Determine the (x, y) coordinate at the center of the cell enclosing the given text.  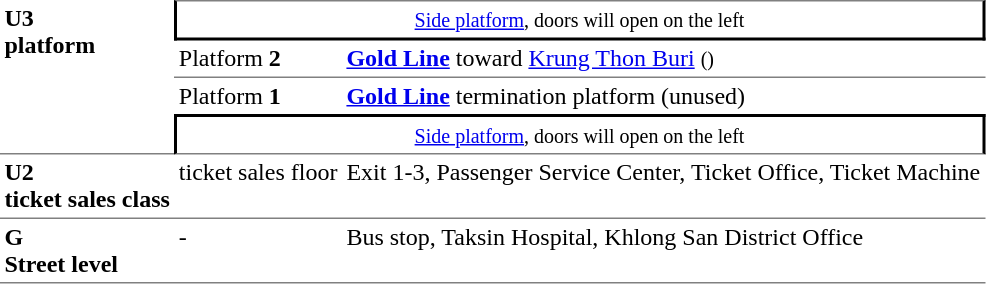
ticket sales floor (258, 186)
Gold Line termination platform (unused) (664, 96)
Platform 1 (258, 96)
Exit 1-3, Passenger Service Center, Ticket Office, Ticket Machine (664, 186)
Platform 2 (258, 59)
- (258, 251)
Bus stop, Taksin Hospital, Khlong San District Office (664, 251)
GStreet level (87, 251)
Gold Line toward Krung Thon Buri () (664, 59)
U3platform (87, 77)
U2ticket sales class (87, 186)
